Identify which cell holds the provided text, then report its (x, y) central coordinate. 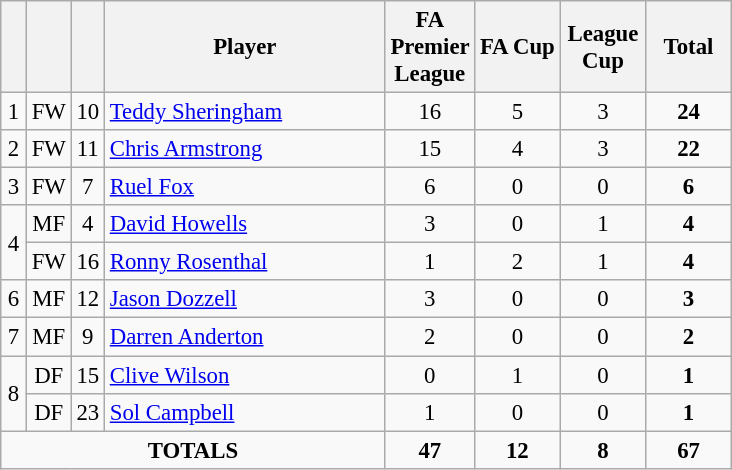
9 (88, 337)
Ruel Fox (244, 187)
Ronny Rosenthal (244, 262)
Sol Campbell (244, 412)
24 (689, 112)
Teddy Sheringham (244, 112)
67 (689, 450)
Total (689, 47)
Player (244, 47)
FA Cup (518, 47)
5 (518, 112)
Darren Anderton (244, 337)
Clive Wilson (244, 375)
Chris Armstrong (244, 149)
Jason Dozzell (244, 299)
FA Premier League (430, 47)
David Howells (244, 224)
23 (88, 412)
11 (88, 149)
47 (430, 450)
10 (88, 112)
League Cup (603, 47)
TOTALS (193, 450)
22 (689, 149)
